Scan for the cell matching the given text and deliver its [X, Y] coordinate at center. 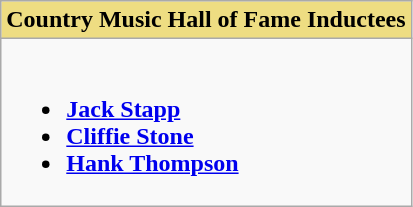
Jack StappCliffie StoneHank Thompson [206, 122]
Country Music Hall of Fame Inductees [206, 20]
